Capture the cell that displays the provided text and extract its (X, Y) central coordinate. 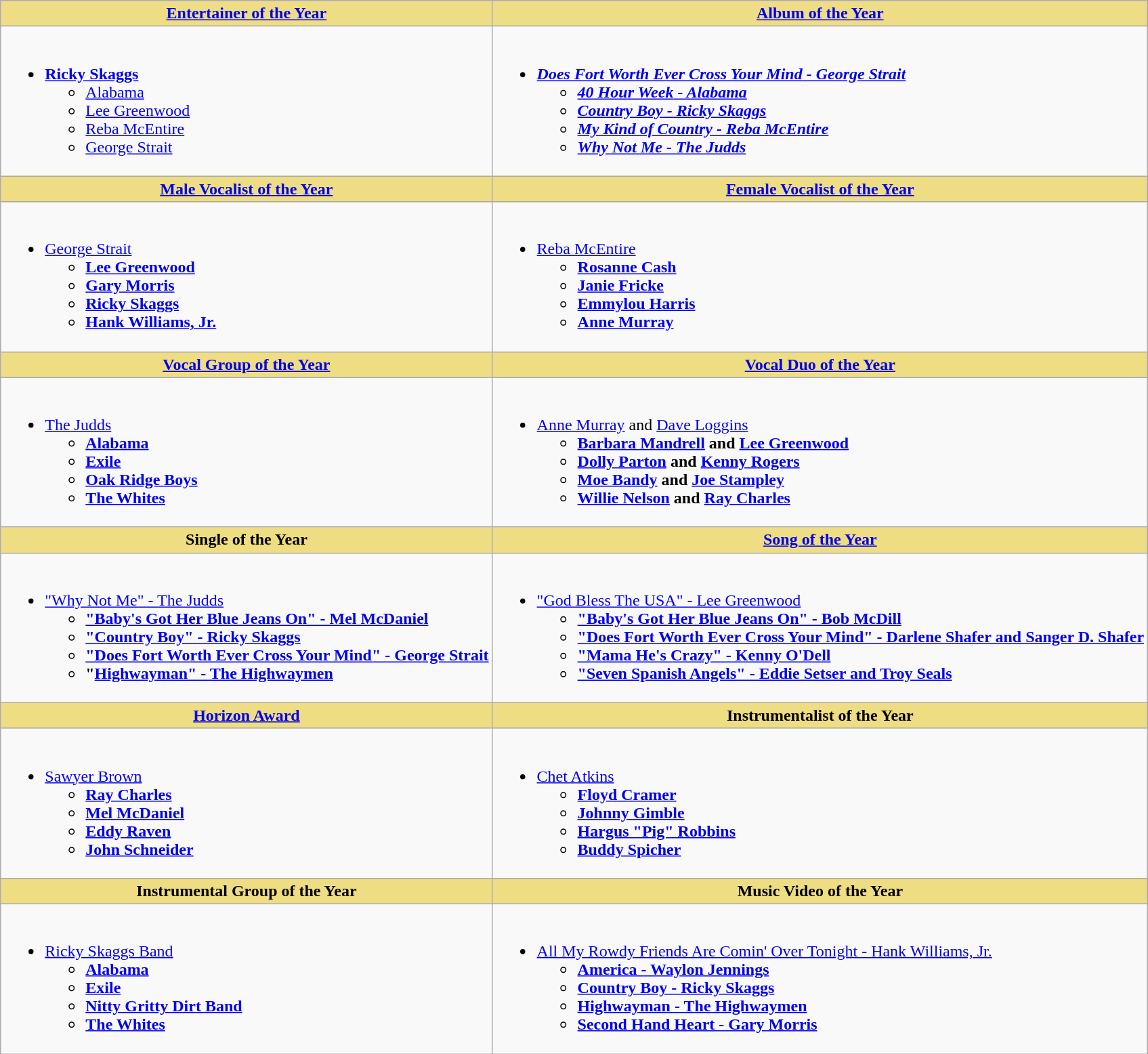
Vocal Duo of the Year (820, 364)
Ricky SkaggsAlabamaLee GreenwoodReba McEntireGeorge Strait (247, 102)
Chet AtkinsFloyd CramerJohnny GimbleHargus "Pig" RobbinsBuddy Spicher (820, 803)
Instrumentalist of the Year (820, 715)
Horizon Award (247, 715)
Anne Murray and Dave LogginsBarbara Mandrell and Lee GreenwoodDolly Parton and Kenny RogersMoe Bandy and Joe StampleyWillie Nelson and Ray Charles (820, 452)
Song of the Year (820, 540)
Entertainer of the Year (247, 14)
Album of the Year (820, 14)
Instrumental Group of the Year (247, 891)
Ricky Skaggs BandAlabamaExileNitty Gritty Dirt BandThe Whites (247, 978)
George StraitLee GreenwoodGary MorrisRicky SkaggsHank Williams, Jr. (247, 276)
The JuddsAlabamaExileOak Ridge BoysThe Whites (247, 452)
Female Vocalist of the Year (820, 189)
Reba McEntireRosanne CashJanie FrickeEmmylou HarrisAnne Murray (820, 276)
Single of the Year (247, 540)
Sawyer BrownRay CharlesMel McDanielEddy RavenJohn Schneider (247, 803)
Music Video of the Year (820, 891)
Vocal Group of the Year (247, 364)
Male Vocalist of the Year (247, 189)
